Provide the (x, y) coordinate of the cell's center where the given text is located.  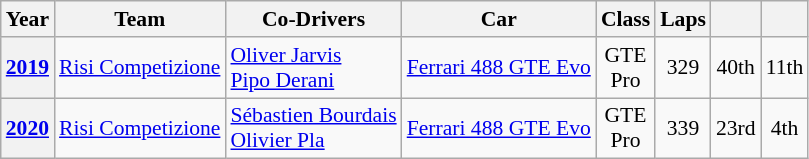
40th (736, 68)
339 (683, 128)
Year (28, 19)
Class (626, 19)
Laps (683, 19)
23rd (736, 128)
Team (140, 19)
2020 (28, 128)
329 (683, 68)
Car (499, 19)
Sébastien Bourdais Olivier Pla (313, 128)
4th (785, 128)
Oliver Jarvis Pipo Derani (313, 68)
Co-Drivers (313, 19)
2019 (28, 68)
11th (785, 68)
